Return [x, y] of the center of cell containing provided text 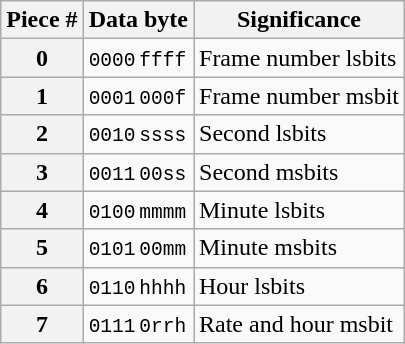
Second msbits [300, 172]
0101 00mm [138, 248]
0110 hhhh [138, 286]
0011 00ss [138, 172]
0000 ffff [138, 58]
Minute lsbits [300, 210]
0 [42, 58]
Hour lsbits [300, 286]
7 [42, 324]
4 [42, 210]
Minute msbits [300, 248]
Data byte [138, 20]
6 [42, 286]
0010 ssss [138, 134]
2 [42, 134]
Piece # [42, 20]
3 [42, 172]
Frame number msbit [300, 96]
Second lsbits [300, 134]
Rate and hour msbit [300, 324]
0111 0rrh [138, 324]
0001 000f [138, 96]
Frame number lsbits [300, 58]
Significance [300, 20]
5 [42, 248]
1 [42, 96]
0100 mmmm [138, 210]
